Detect which cell encompasses the target text, then output its (X, Y) center coordinate. 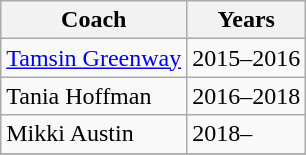
2016–2018 (246, 96)
Years (246, 20)
Tania Hoffman (94, 96)
Mikki Austin (94, 134)
2015–2016 (246, 58)
Coach (94, 20)
2018– (246, 134)
Tamsin Greenway (94, 58)
